Pinpoint the cell where the given text exists, returning its [X, Y] midpoint coordinate. 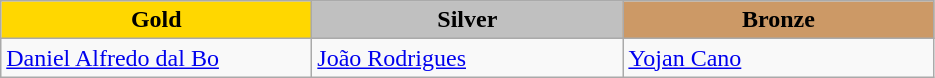
Daniel Alfredo dal Bo [156, 58]
Gold [156, 20]
Bronze [778, 20]
João Rodrigues [468, 58]
Yojan Cano [778, 58]
Silver [468, 20]
